Extract the [x, y] coordinate from the center of the cell holding the provided text.  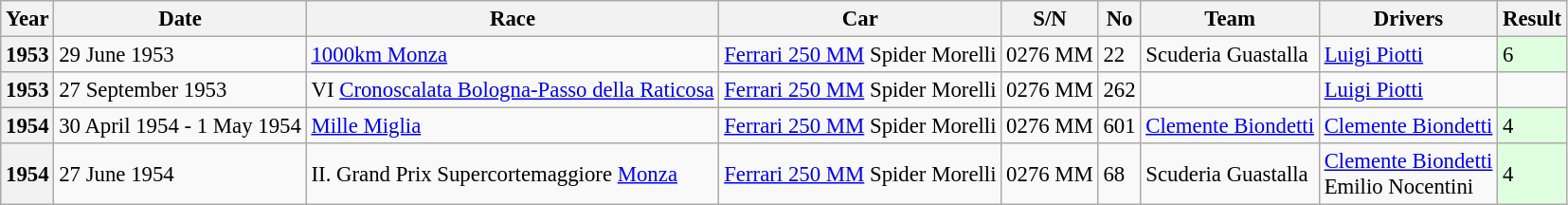
601 [1120, 126]
VI Cronoscalata Bologna-Passo della Raticosa [513, 90]
22 [1120, 55]
Clemente Biondetti Emilio Nocentini [1408, 175]
Mille Miglia [513, 126]
II. Grand Prix Supercortemaggiore Monza [513, 175]
27 June 1954 [180, 175]
29 June 1953 [180, 55]
Team [1230, 19]
Result [1533, 19]
Car [860, 19]
6 [1533, 55]
Race [513, 19]
Drivers [1408, 19]
1000km Monza [513, 55]
68 [1120, 175]
30 April 1954 - 1 May 1954 [180, 126]
S/N [1050, 19]
262 [1120, 90]
No [1120, 19]
Year [27, 19]
Date [180, 19]
27 September 1953 [180, 90]
